Search for the cell housing the specified text and yield its (x, y) center coordinate. 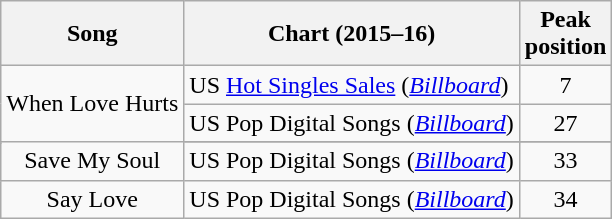
US Hot Singles Sales (Billboard) (352, 85)
34 (565, 199)
When Love Hurts (92, 104)
33 (565, 161)
Chart (2015–16) (352, 34)
7 (565, 85)
27 (565, 123)
Peakposition (565, 34)
Song (92, 34)
Say Love (92, 199)
Save My Soul (92, 161)
